Locate the cell with the specified text and output its (X, Y) center coordinate. 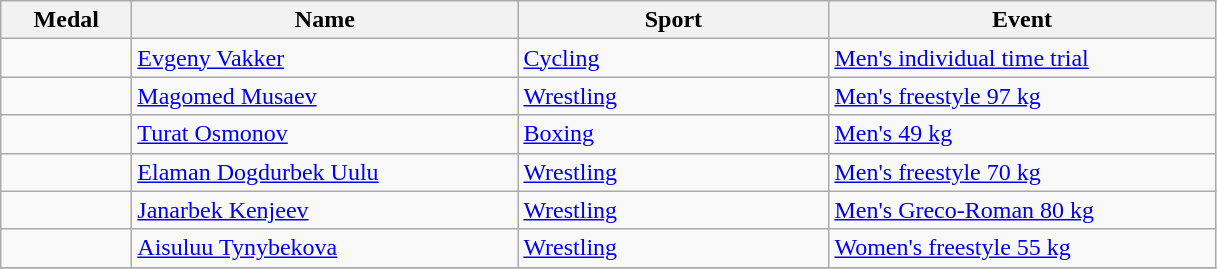
Boxing (674, 134)
Men's Greco-Roman 80 kg (1022, 210)
Men's individual time trial (1022, 58)
Aisuluu Tynybekova (325, 248)
Sport (674, 20)
Medal (66, 20)
Elaman Dogdurbek Uulu (325, 172)
Name (325, 20)
Janarbek Kenjeev (325, 210)
Event (1022, 20)
Men's freestyle 97 kg (1022, 96)
Men's freestyle 70 kg (1022, 172)
Cycling (674, 58)
Turat Osmonov (325, 134)
Magomed Musaev (325, 96)
Men's 49 kg (1022, 134)
Women's freestyle 55 kg (1022, 248)
Evgeny Vakker (325, 58)
